Scan for the cell matching the given text and deliver its [x, y] coordinate at center. 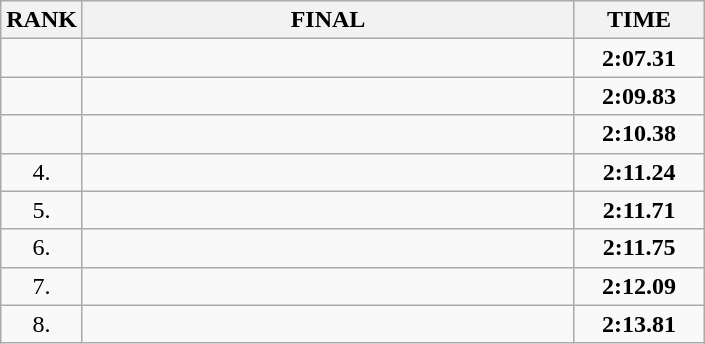
5. [42, 210]
6. [42, 248]
2:11.24 [640, 172]
2:12.09 [640, 286]
RANK [42, 20]
2:11.71 [640, 210]
TIME [640, 20]
2:10.38 [640, 134]
4. [42, 172]
8. [42, 324]
2:09.83 [640, 96]
2:13.81 [640, 324]
2:11.75 [640, 248]
7. [42, 286]
2:07.31 [640, 58]
FINAL [328, 20]
